Detect which cell encompasses the target text, then output its (x, y) center coordinate. 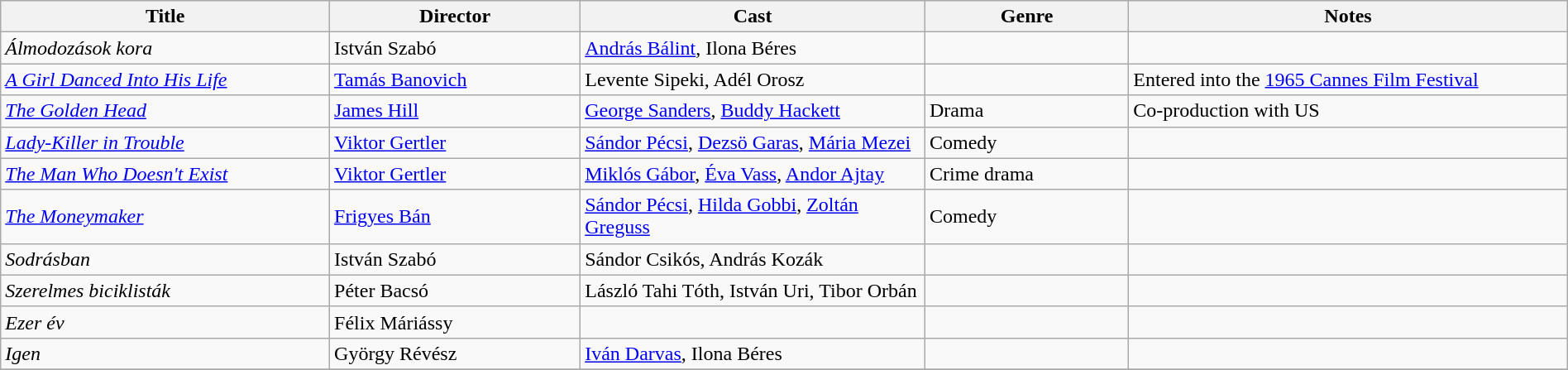
Drama (1026, 111)
Co-production with US (1348, 111)
Lady-Killer in Trouble (165, 142)
Notes (1348, 17)
Péter Bacsó (455, 291)
Frigyes Bán (455, 217)
Igen (165, 353)
Miklós Gábor, Éva Vass, Andor Ajtay (753, 174)
Crime drama (1026, 174)
The Man Who Doesn't Exist (165, 174)
Sándor Pécsi, Dezsö Garas, Mária Mezei (753, 142)
Entered into the 1965 Cannes Film Festival (1348, 79)
Iván Darvas, Ilona Béres (753, 353)
Title (165, 17)
Ezer év (165, 322)
András Bálint, Ilona Béres (753, 48)
Szerelmes biciklisták (165, 291)
Levente Sipeki, Adél Orosz (753, 79)
Genre (1026, 17)
Tamás Banovich (455, 79)
Director (455, 17)
The Golden Head (165, 111)
Félix Máriássy (455, 322)
György Révész (455, 353)
Sándor Csikós, András Kozák (753, 259)
Álmodozások kora (165, 48)
Cast (753, 17)
László Tahi Tóth, István Uri, Tibor Orbán (753, 291)
George Sanders, Buddy Hackett (753, 111)
Sándor Pécsi, Hilda Gobbi, Zoltán Greguss (753, 217)
A Girl Danced Into His Life (165, 79)
Sodrásban (165, 259)
James Hill (455, 111)
The Moneymaker (165, 217)
